Determine the (x, y) coordinate at the center of the cell enclosing the given text.  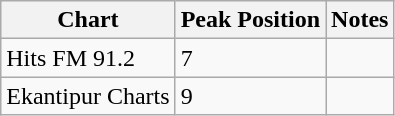
Peak Position (250, 20)
9 (250, 96)
Notes (360, 20)
Hits FM 91.2 (88, 58)
Chart (88, 20)
7 (250, 58)
Ekantipur Charts (88, 96)
